Extract the [x, y] coordinate from the center of the cell holding the provided text.  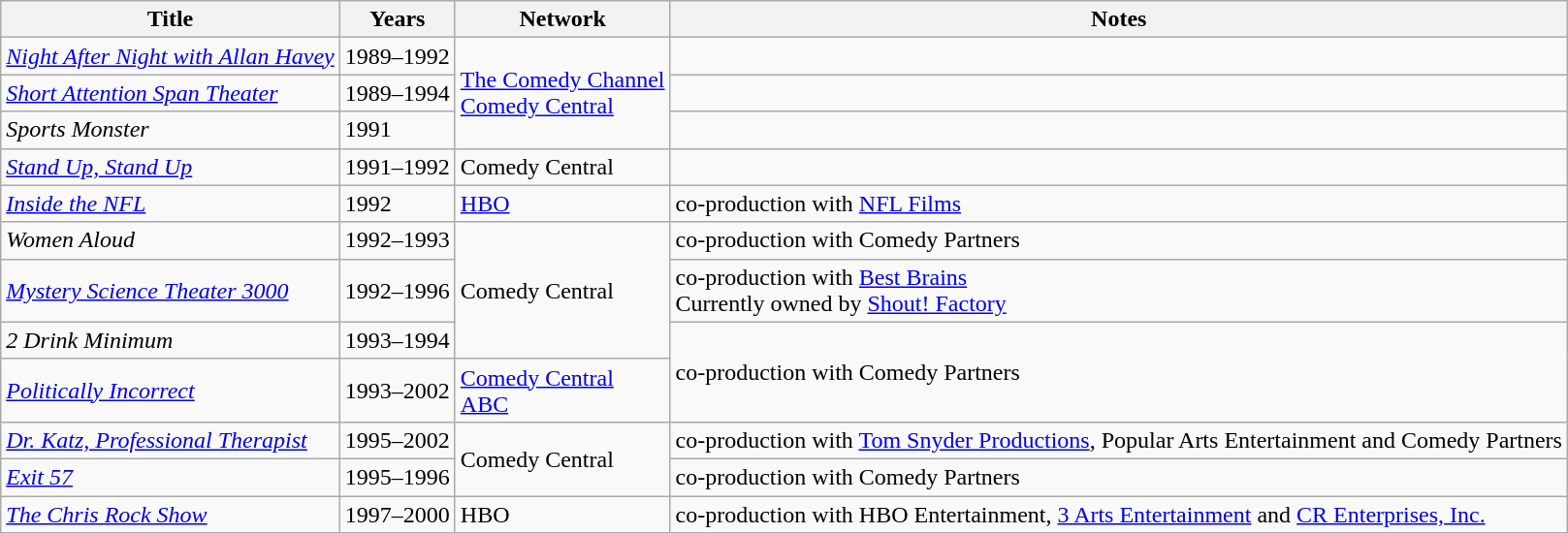
1995–2002 [398, 440]
Politically Incorrect [171, 390]
1991 [398, 130]
1991–1992 [398, 167]
1992 [398, 204]
1992–1993 [398, 240]
Comedy CentralABC [562, 390]
Mystery Science Theater 3000 [171, 291]
Short Attention Span Theater [171, 93]
Years [398, 19]
1989–1992 [398, 56]
Title [171, 19]
The Chris Rock Show [171, 515]
Notes [1119, 19]
1992–1996 [398, 291]
Exit 57 [171, 477]
1997–2000 [398, 515]
Night After Night with Allan Havey [171, 56]
1989–1994 [398, 93]
Women Aloud [171, 240]
1995–1996 [398, 477]
Inside the NFL [171, 204]
co-production with HBO Entertainment, 3 Arts Entertainment and CR Enterprises, Inc. [1119, 515]
co-production with NFL Films [1119, 204]
Stand Up, Stand Up [171, 167]
co-production with Best BrainsCurrently owned by Shout! Factory [1119, 291]
The Comedy ChannelComedy Central [562, 93]
1993–2002 [398, 390]
Dr. Katz, Professional Therapist [171, 440]
Sports Monster [171, 130]
1993–1994 [398, 340]
co-production with Tom Snyder Productions, Popular Arts Entertainment and Comedy Partners [1119, 440]
Network [562, 19]
2 Drink Minimum [171, 340]
